Identify which cell holds the provided text, then report its (X, Y) central coordinate. 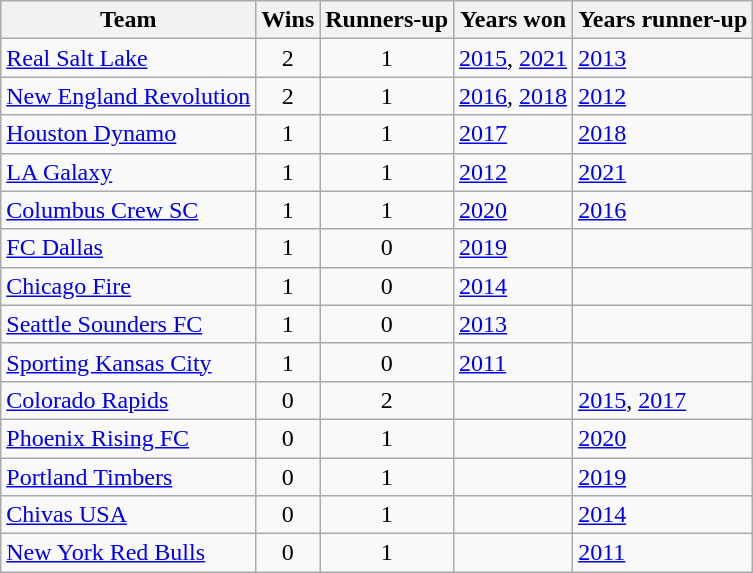
2018 (663, 134)
Columbus Crew SC (128, 210)
LA Galaxy (128, 172)
Houston Dynamo (128, 134)
Wins (288, 20)
Chicago Fire (128, 286)
2016, 2018 (514, 96)
New England Revolution (128, 96)
2016 (663, 210)
Runners-up (387, 20)
Seattle Sounders FC (128, 324)
New York Red Bulls (128, 553)
Sporting Kansas City (128, 362)
Colorado Rapids (128, 400)
Team (128, 20)
2021 (663, 172)
FC Dallas (128, 248)
2017 (514, 134)
2015, 2017 (663, 400)
Chivas USA (128, 515)
2015, 2021 (514, 58)
Years runner-up (663, 20)
Phoenix Rising FC (128, 438)
Years won (514, 20)
Portland Timbers (128, 477)
Real Salt Lake (128, 58)
